Return (X, Y) of the center of cell containing provided text 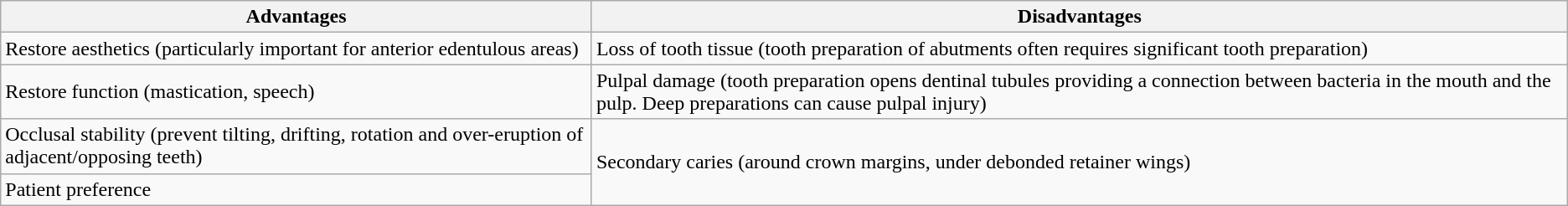
Advantages (297, 17)
Restore function (mastication, speech) (297, 92)
Loss of tooth tissue (tooth preparation of abutments often requires significant tooth preparation) (1079, 49)
Patient preference (297, 189)
Restore aesthetics (particularly important for anterior edentulous areas) (297, 49)
Occlusal stability (prevent tilting, drifting, rotation and over-eruption of adjacent/opposing teeth) (297, 146)
Secondary caries (around crown margins, under debonded retainer wings) (1079, 162)
Disadvantages (1079, 17)
